Provide the [x, y] coordinate of the cell's center where the given text is located.  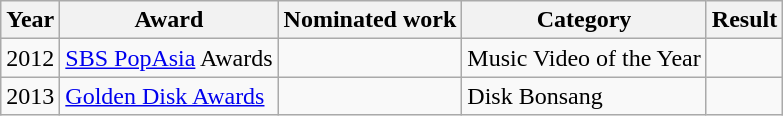
Nominated work [370, 20]
Award [169, 20]
SBS PopAsia Awards [169, 58]
Result [744, 20]
2012 [30, 58]
Golden Disk Awards [169, 96]
Music Video of the Year [584, 58]
Year [30, 20]
Category [584, 20]
Disk Bonsang [584, 96]
2013 [30, 96]
